Locate the cell with the specified text and output its [x, y] center coordinate. 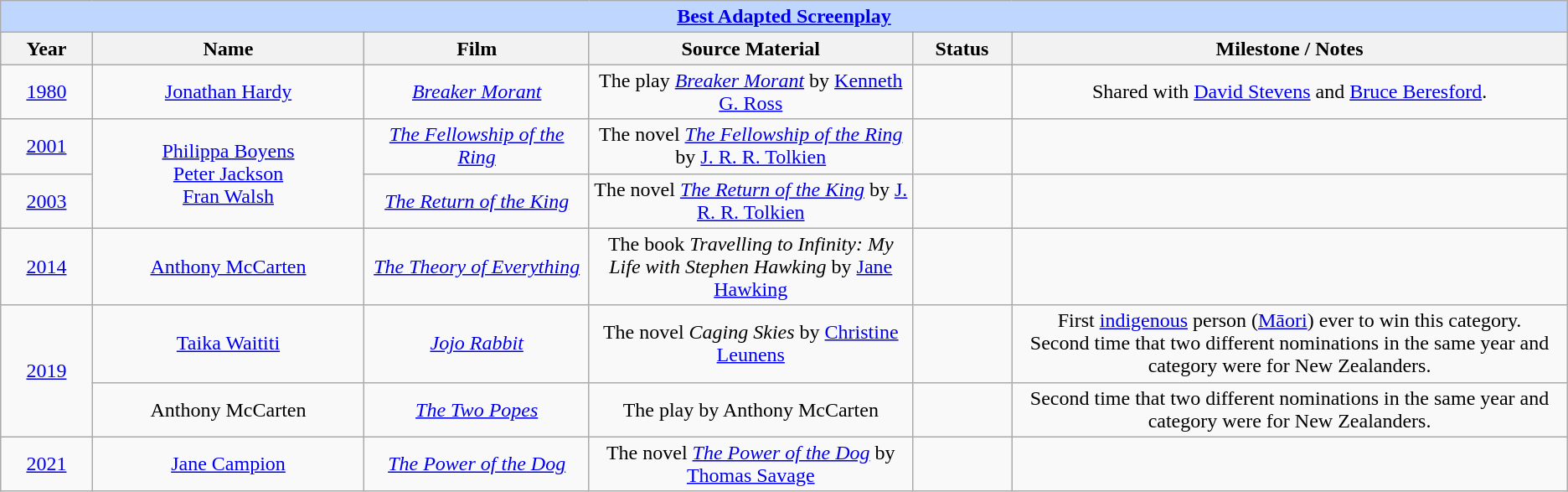
The play Breaker Morant by Kenneth G. Ross [750, 92]
2003 [47, 201]
Jane Campion [228, 464]
Second time that two different nominations in the same year and category were for New Zealanders. [1290, 409]
The book Travelling to Infinity: My Life with Stephen Hawking by Jane Hawking [750, 267]
Film [477, 49]
Year [47, 49]
2021 [47, 464]
2019 [47, 370]
The novel Caging Skies by Christine Leunens [750, 344]
The Theory of Everything [477, 267]
The Two Popes [477, 409]
2001 [47, 146]
Taika Waititi [228, 344]
Jojo Rabbit [477, 344]
The play by Anthony McCarten [750, 409]
The Fellowship of the Ring [477, 146]
Status [962, 49]
The novel The Return of the King by J. R. R. Tolkien [750, 201]
Shared with David Stevens and Bruce Beresford. [1290, 92]
Philippa BoyensPeter JacksonFran Walsh [228, 173]
Source Material [750, 49]
2014 [47, 267]
Best Adapted Screenplay [784, 17]
The novel The Power of the Dog by Thomas Savage [750, 464]
Name [228, 49]
The Power of the Dog [477, 464]
1980 [47, 92]
The novel The Fellowship of the Ring by J. R. R. Tolkien [750, 146]
Milestone / Notes [1290, 49]
Jonathan Hardy [228, 92]
Breaker Morant [477, 92]
The Return of the King [477, 201]
